From the cell containing the given text, extract its center point as [x, y] coordinate. 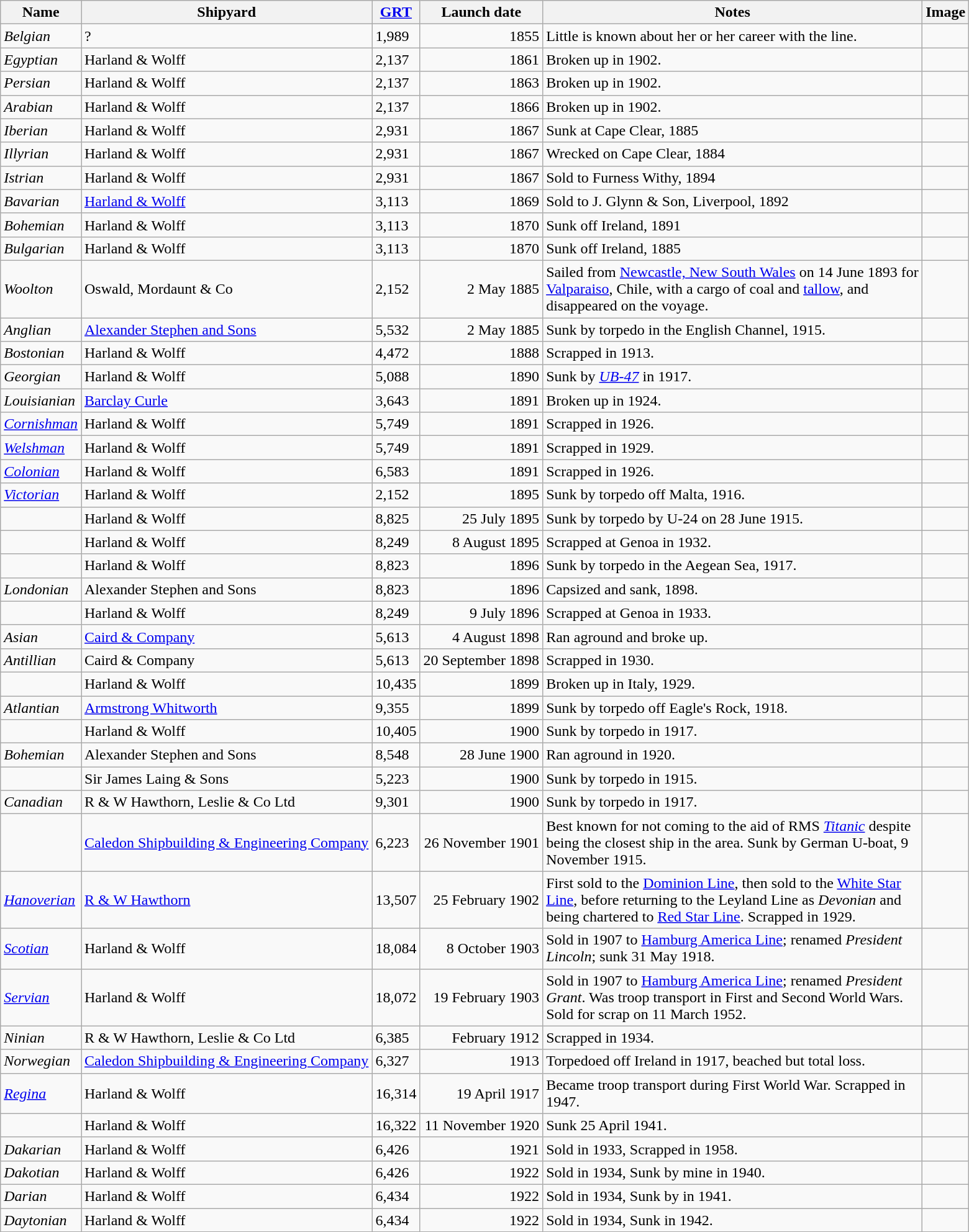
Londonian [41, 589]
1913 [481, 1061]
Ran aground in 1920. [733, 755]
Became troop transport during First World War. Scrapped in 1947. [733, 1093]
Victorian [41, 495]
Little is known about her or her career with the line. [733, 36]
Broken up in Italy, 1929. [733, 684]
Wrecked on Cape Clear, 1884 [733, 154]
Sunk by torpedo off Eagle's Rock, 1918. [733, 707]
Canadian [41, 802]
Sunk at Cape Clear, 1885 [733, 130]
Egyptian [41, 60]
1,989 [396, 36]
1890 [481, 377]
Shipyard [226, 12]
Anglian [41, 330]
25 July 1895 [481, 519]
Bavarian [41, 201]
28 June 1900 [481, 755]
? [226, 36]
11 November 1920 [481, 1125]
Image [945, 12]
Ninian [41, 1038]
Best known for not coming to the aid of RMS Titanic despite being the closest ship in the area. Sunk by German U-boat, 9 November 1915. [733, 843]
18,072 [396, 997]
Sold to Furness Withy, 1894 [733, 178]
Bostonian [41, 353]
Scrapped at Genoa in 1932. [733, 542]
R & W Hawthorn [226, 900]
Illyrian [41, 154]
Scotian [41, 949]
6,327 [396, 1061]
Torpedoed off Ireland in 1917, beached but total loss. [733, 1061]
5,532 [396, 330]
16,322 [396, 1125]
Louisianian [41, 401]
Scrapped in 1934. [733, 1038]
Scrapped at Genoa in 1933. [733, 613]
Scrapped in 1929. [733, 448]
Hanoverian [41, 900]
Sunk by torpedo by U-24 on 28 June 1915. [733, 519]
1855 [481, 36]
1861 [481, 60]
4 August 1898 [481, 636]
Georgian [41, 377]
Broken up in 1924. [733, 401]
Atlantian [41, 707]
9 July 1896 [481, 613]
Bulgarian [41, 248]
Sunk off Ireland, 1891 [733, 225]
Sunk by torpedo in 1915. [733, 779]
Sunk by torpedo in the Aegean Sea, 1917. [733, 566]
Sold in 1934, Sunk by mine in 1940. [733, 1172]
1869 [481, 201]
GRT [396, 12]
Norwegian [41, 1061]
8,825 [396, 519]
Barclay Curle [226, 401]
Sold in 1907 to Hamburg America Line; renamed President Lincoln; sunk 31 May 1918. [733, 949]
Sunk by UB-47 in 1917. [733, 377]
Dakotian [41, 1172]
Asian [41, 636]
1888 [481, 353]
18,084 [396, 949]
Sold in 1934, Sunk in 1942. [733, 1220]
1895 [481, 495]
20 September 1898 [481, 660]
Istrian [41, 178]
Scrapped in 1913. [733, 353]
Servian [41, 997]
February 1912 [481, 1038]
Colonian [41, 471]
8,548 [396, 755]
Daytonian [41, 1220]
Arabian [41, 107]
25 February 1902 [481, 900]
Notes [733, 12]
3,643 [396, 401]
10,435 [396, 684]
Launch date [481, 12]
Iberian [41, 130]
Antillian [41, 660]
Scrapped in 1930. [733, 660]
8 October 1903 [481, 949]
Armstrong Whitworth [226, 707]
19 April 1917 [481, 1093]
5,223 [396, 779]
Sunk off Ireland, 1885 [733, 248]
13,507 [396, 900]
Cornishman [41, 424]
Persian [41, 83]
Sold in 1933, Scrapped in 1958. [733, 1149]
Sold in 1934, Sunk by in 1941. [733, 1196]
Belgian [41, 36]
1921 [481, 1149]
19 February 1903 [481, 997]
Sold to J. Glynn & Son, Liverpool, 1892 [733, 201]
1863 [481, 83]
Woolton [41, 289]
Dakarian [41, 1149]
6,385 [396, 1038]
6,583 [396, 471]
Sailed from Newcastle, New South Wales on 14 June 1893 for Valparaiso, Chile, with a cargo of coal and tallow, and disappeared on the voyage. [733, 289]
Sunk by torpedo in the English Channel, 1915. [733, 330]
Sunk by torpedo off Malta, 1916. [733, 495]
Capsized and sank, 1898. [733, 589]
1866 [481, 107]
10,405 [396, 731]
Welshman [41, 448]
5,088 [396, 377]
Sir James Laing & Sons [226, 779]
8 August 1895 [481, 542]
6,223 [396, 843]
Darian [41, 1196]
Oswald, Mordaunt & Co [226, 289]
16,314 [396, 1093]
26 November 1901 [481, 843]
4,472 [396, 353]
Sold in 1907 to Hamburg America Line; renamed President Grant. Was troop transport in First and Second World Wars. Sold for scrap on 11 March 1952. [733, 997]
9,355 [396, 707]
Name [41, 12]
9,301 [396, 802]
Regina [41, 1093]
Ran aground and broke up. [733, 636]
Sunk 25 April 1941. [733, 1125]
